Determine the (X, Y) coordinate at the center of the cell enclosing the given text.  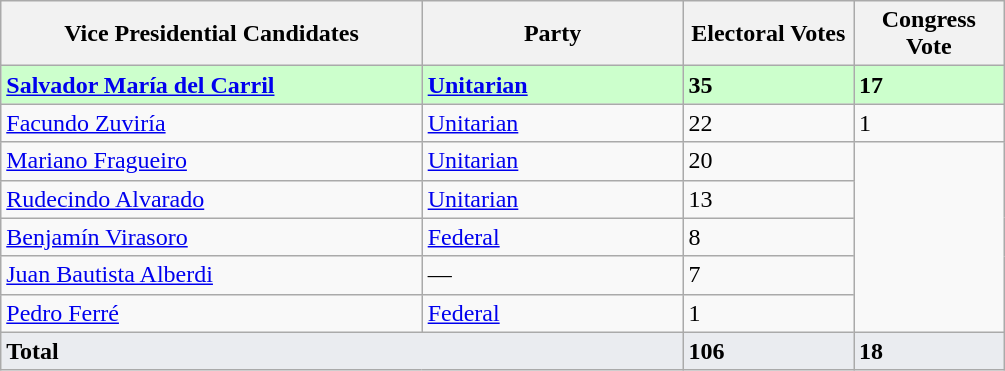
Vice Presidential Candidates (212, 34)
Pedro Ferré (212, 313)
Rudecindo Alvarado (212, 199)
13 (768, 199)
20 (768, 161)
Benjamín Virasoro (212, 237)
8 (768, 237)
17 (930, 85)
7 (768, 275)
— (552, 275)
Mariano Fragueiro (212, 161)
18 (930, 351)
Party (552, 34)
Salvador María del Carril (212, 85)
22 (768, 123)
106 (768, 351)
Facundo Zuviría (212, 123)
35 (768, 85)
Juan Bautista Alberdi (212, 275)
Total (342, 351)
Congress Vote (930, 34)
Electoral Votes (768, 34)
